Pinpoint the cell where the given text exists, returning its (X, Y) midpoint coordinate. 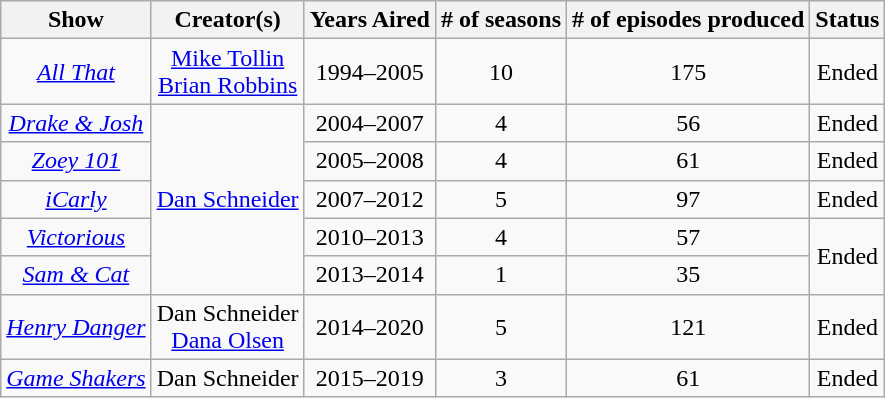
Victorious (76, 237)
121 (688, 326)
iCarly (76, 199)
# of seasons (500, 20)
Drake & Josh (76, 123)
3 (500, 378)
2007–2012 (370, 199)
35 (688, 275)
1 (500, 275)
Dan SchneiderDana Olsen (228, 326)
2014–2020 (370, 326)
Status (848, 20)
2015–2019 (370, 378)
175 (688, 72)
Zoey 101 (76, 161)
57 (688, 237)
Years Aired (370, 20)
2010–2013 (370, 237)
Sam & Cat (76, 275)
Creator(s) (228, 20)
56 (688, 123)
Mike TollinBrian Robbins (228, 72)
1994–2005 (370, 72)
Show (76, 20)
2004–2007 (370, 123)
# of episodes produced (688, 20)
Game Shakers (76, 378)
2005–2008 (370, 161)
2013–2014 (370, 275)
Henry Danger (76, 326)
All That (76, 72)
97 (688, 199)
10 (500, 72)
